Locate the cell with the specified text and output its [X, Y] center coordinate. 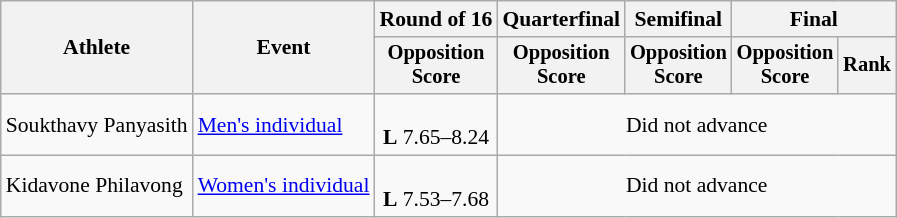
Athlete [97, 48]
Soukthavy Panyasith [97, 124]
Final [814, 19]
Quarterfinal [561, 19]
L 7.65–8.24 [436, 124]
Round of 16 [436, 19]
Men's individual [284, 124]
Women's individual [284, 186]
Kidavone Philavong [97, 186]
Event [284, 48]
L 7.53–7.68 [436, 186]
Rank [867, 66]
Semifinal [678, 19]
